Determine the [X, Y] coordinate at the center of the cell enclosing the given text.  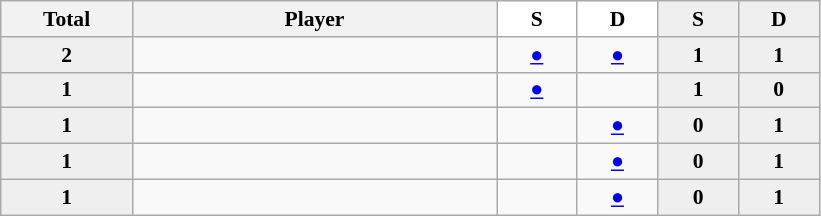
Player [314, 19]
2 [67, 55]
Total [67, 19]
